Determine the (X, Y) coordinate at the center of the cell enclosing the given text.  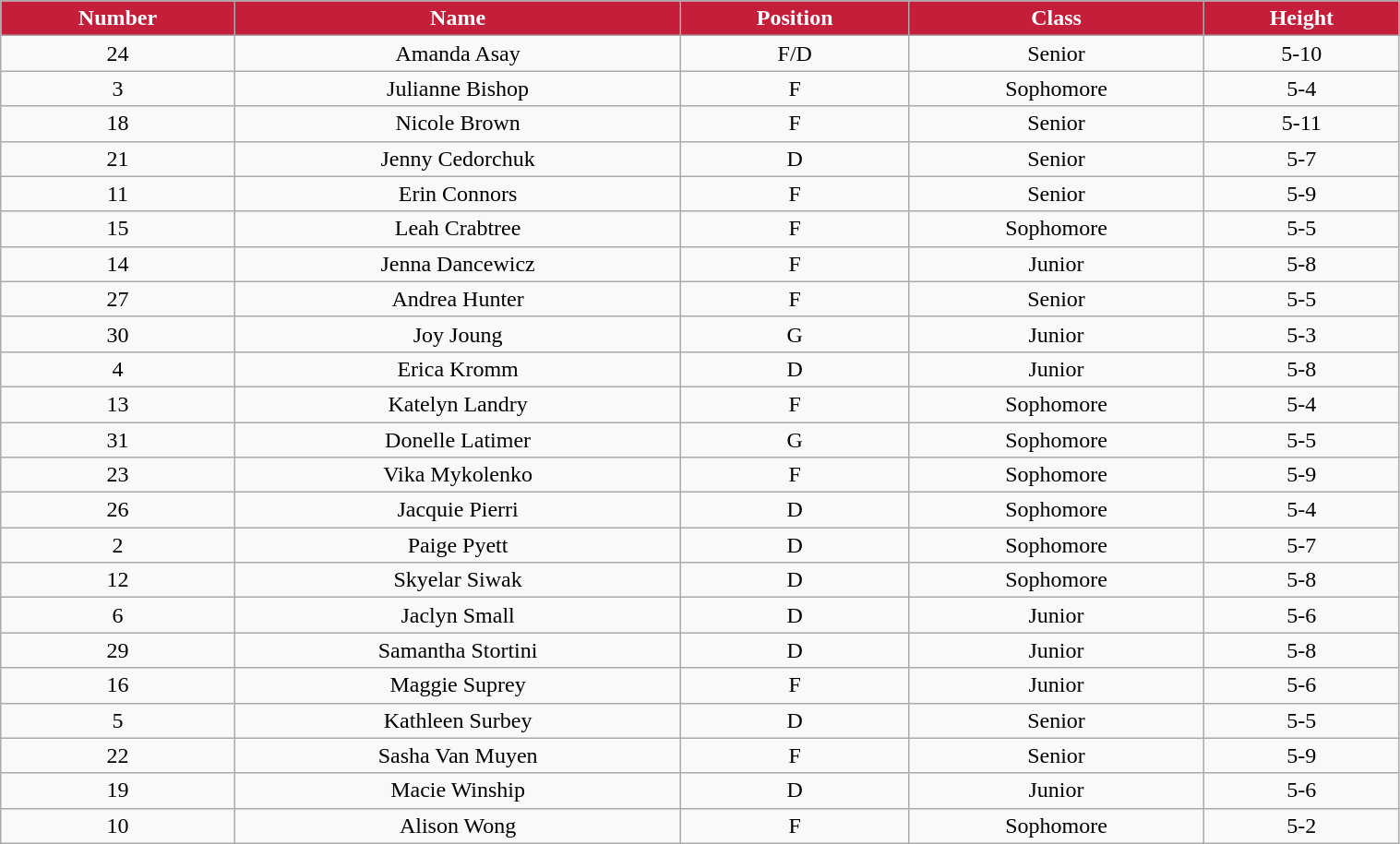
Maggie Suprey (458, 685)
Joy Joung (458, 334)
Leah Crabtree (458, 229)
16 (118, 685)
18 (118, 124)
22 (118, 755)
29 (118, 650)
5 (118, 720)
Sasha Van Muyen (458, 755)
5-3 (1301, 334)
Position (796, 18)
11 (118, 194)
Donelle Latimer (458, 440)
Kathleen Surbey (458, 720)
12 (118, 580)
5-2 (1301, 826)
31 (118, 440)
Jaclyn Small (458, 615)
19 (118, 791)
27 (118, 299)
Skyelar Siwak (458, 580)
Alison Wong (458, 826)
Name (458, 18)
24 (118, 53)
2 (118, 545)
23 (118, 475)
Number (118, 18)
Julianne Bishop (458, 89)
Andrea Hunter (458, 299)
Jenny Cedorchuk (458, 159)
Samantha Stortini (458, 650)
Class (1056, 18)
3 (118, 89)
Height (1301, 18)
Jenna Dancewicz (458, 264)
26 (118, 510)
15 (118, 229)
21 (118, 159)
14 (118, 264)
6 (118, 615)
Erica Kromm (458, 369)
30 (118, 334)
4 (118, 369)
Paige Pyett (458, 545)
13 (118, 404)
Amanda Asay (458, 53)
5-10 (1301, 53)
Erin Connors (458, 194)
Nicole Brown (458, 124)
Macie Winship (458, 791)
F/D (796, 53)
10 (118, 826)
Vika Mykolenko (458, 475)
5-11 (1301, 124)
Katelyn Landry (458, 404)
Jacquie Pierri (458, 510)
